Provide the [x, y] coordinate of the cell's center where the given text is located.  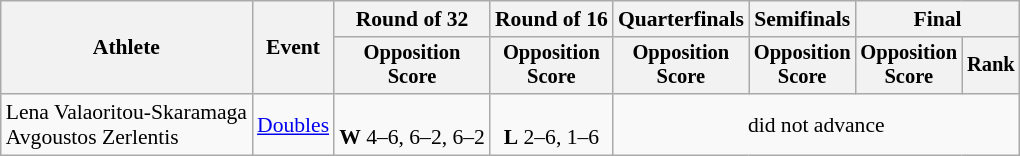
L 2–6, 1–6 [552, 124]
Doubles [293, 124]
Final [937, 19]
Round of 32 [412, 19]
Rank [991, 66]
did not advance [816, 124]
Semifinals [802, 19]
Athlete [126, 48]
W 4–6, 6–2, 6–2 [412, 124]
Round of 16 [552, 19]
Event [293, 48]
Quarterfinals [681, 19]
Lena Valaoritou-Skaramaga Avgoustos Zerlentis [126, 124]
